For the text-containing cell, return its midpoint in (X, Y) coordinate format. 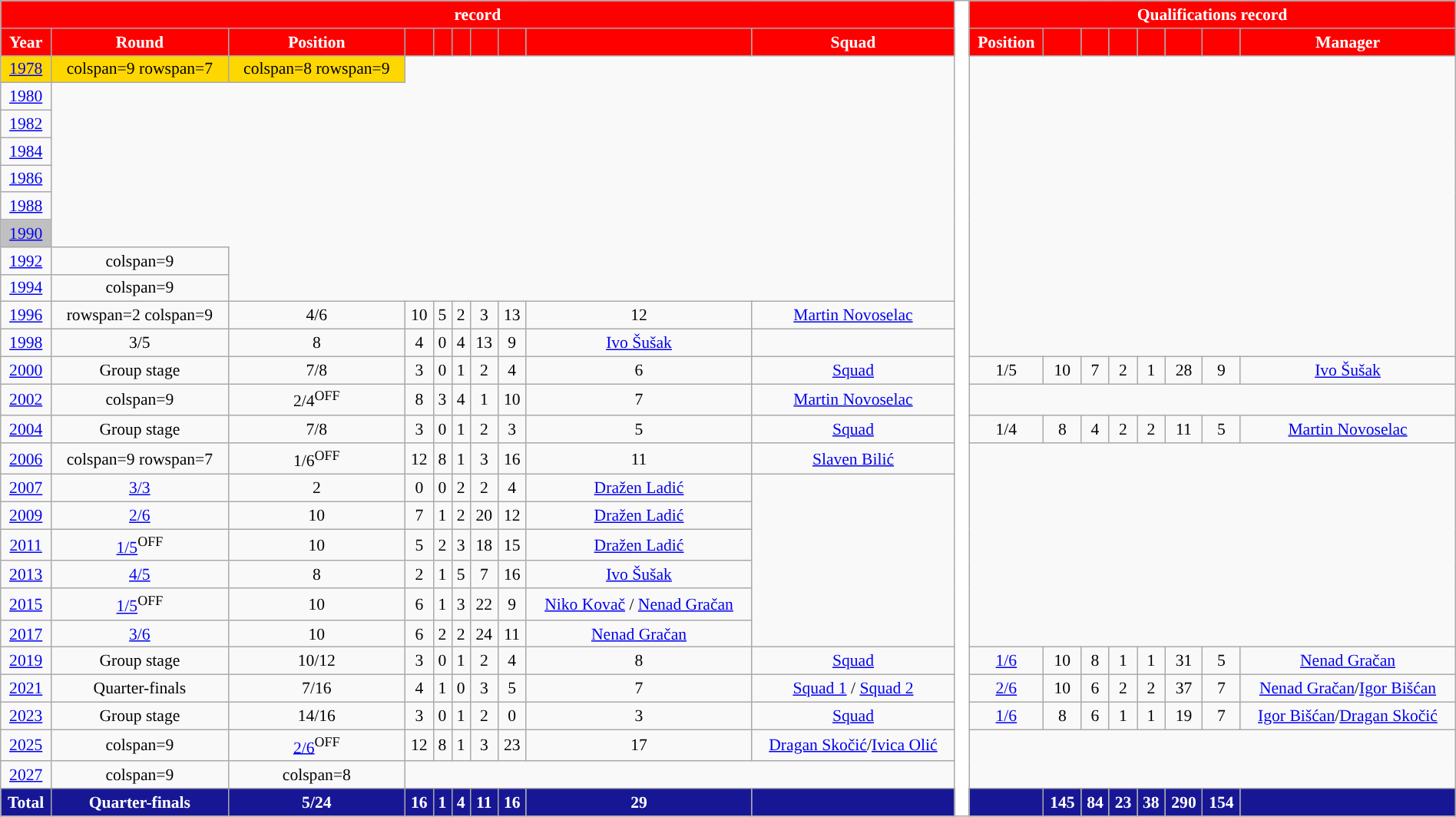
38 (1151, 802)
1/5 (1006, 370)
Total (26, 802)
Slaven Bilić (853, 459)
1996 (26, 316)
2006 (26, 459)
145 (1063, 802)
154 (1221, 802)
2019 (26, 661)
2/4OFF (316, 399)
1998 (26, 343)
2017 (26, 634)
1992 (26, 261)
2007 (26, 488)
1986 (26, 179)
1988 (26, 207)
28 (1184, 370)
1980 (26, 97)
20 (484, 516)
2011 (26, 545)
2027 (26, 775)
84 (1095, 802)
1994 (26, 288)
1990 (26, 233)
18 (484, 545)
2000 (26, 370)
2002 (26, 399)
5/24 (316, 802)
1/4 (1006, 429)
Qualifications record (1212, 15)
29 (639, 802)
24 (484, 634)
colspan=8 (316, 775)
1978 (26, 69)
10/12 (316, 661)
Niko Kovač / Nenad Gračan (639, 604)
17 (639, 745)
3/5 (140, 343)
290 (1184, 802)
Dragan Skočić/Ivica Olić (853, 745)
Squad 1 / Squad 2 (853, 689)
Manager (1348, 42)
14/16 (316, 716)
2009 (26, 516)
colspan=8 rowspan=9 (316, 69)
3/6 (140, 634)
1984 (26, 151)
19 (1184, 716)
1/6OFF (316, 459)
37 (1184, 689)
Igor Bišćan/Dragan Skočić (1348, 716)
2025 (26, 745)
15 (512, 545)
3/3 (140, 488)
31 (1184, 661)
2021 (26, 689)
2004 (26, 429)
Round (140, 42)
2015 (26, 604)
1982 (26, 124)
4/6 (316, 316)
4/5 (140, 575)
2013 (26, 575)
2023 (26, 716)
7/16 (316, 689)
rowspan=2 colspan=9 (140, 316)
Nenad Gračan/Igor Bišćan (1348, 689)
record (478, 15)
2/6OFF (316, 745)
Year (26, 42)
22 (484, 604)
